From the cell containing the given text, extract its center point as (X, Y) coordinate. 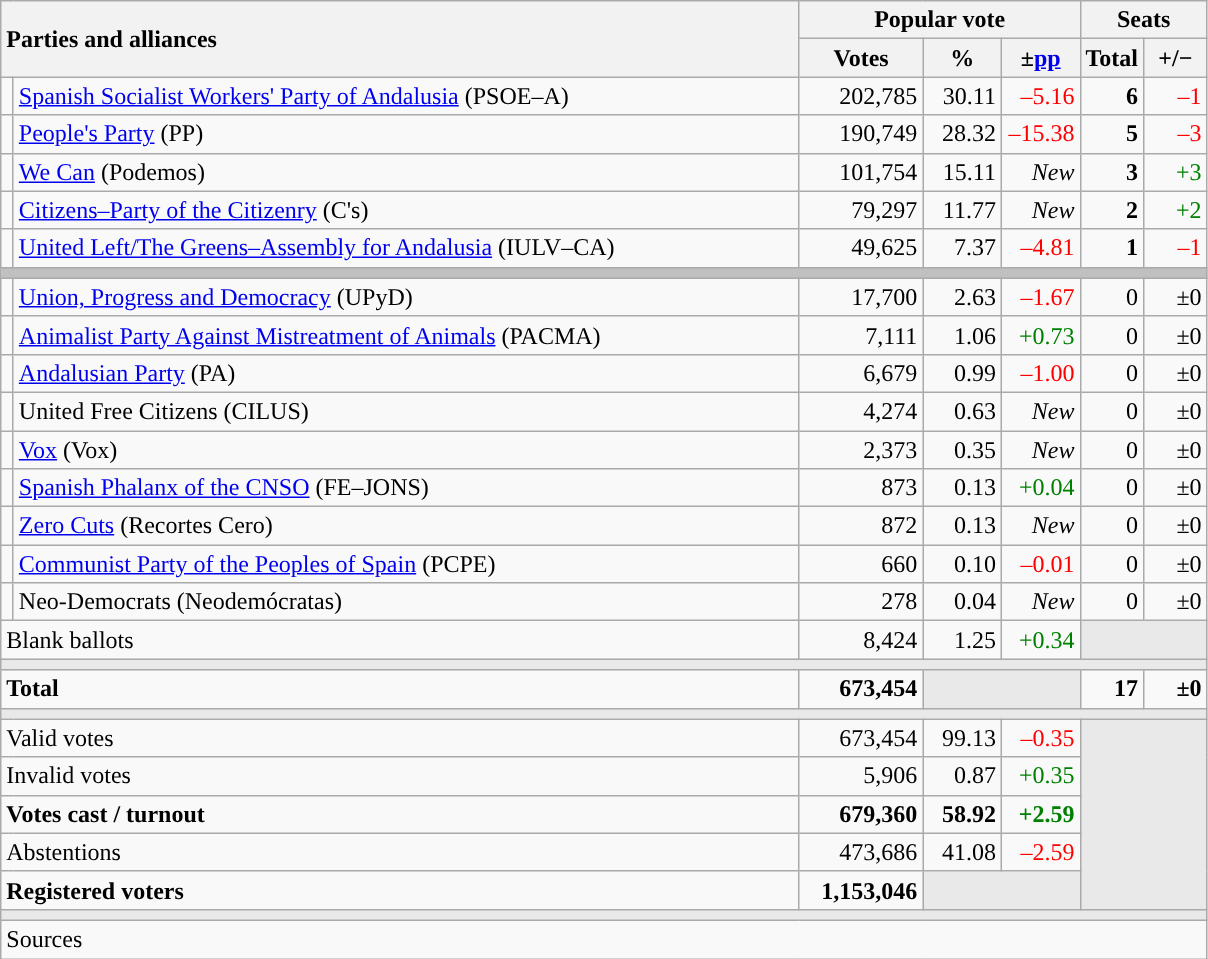
679,360 (861, 814)
United Free Citizens (CILUS) (406, 411)
Abstentions (400, 852)
8,424 (861, 640)
We Can (Podemos) (406, 172)
2.63 (962, 297)
6 (1112, 96)
660 (861, 564)
873 (861, 488)
0.99 (962, 373)
3 (1112, 172)
Invalid votes (400, 776)
Votes cast / turnout (400, 814)
2,373 (861, 449)
–0.35 (1040, 738)
Spanish Phalanx of the CNSO (FE–JONS) (406, 488)
278 (861, 602)
5 (1112, 134)
+0.34 (1040, 640)
17,700 (861, 297)
30.11 (962, 96)
4,274 (861, 411)
–0.01 (1040, 564)
Sources (604, 939)
0.35 (962, 449)
0.63 (962, 411)
Vox (Vox) (406, 449)
–5.16 (1040, 96)
Zero Cuts (Recortes Cero) (406, 526)
±pp (1040, 58)
–4.81 (1040, 248)
+/− (1176, 58)
190,749 (861, 134)
People's Party (PP) (406, 134)
Votes (861, 58)
99.13 (962, 738)
–1.00 (1040, 373)
United Left/The Greens–Assembly for Andalusia (IULV–CA) (406, 248)
+2 (1176, 210)
0.04 (962, 602)
Andalusian Party (PA) (406, 373)
+3 (1176, 172)
0.10 (962, 564)
1 (1112, 248)
% (962, 58)
Citizens–Party of the Citizenry (C's) (406, 210)
0.87 (962, 776)
+0.04 (1040, 488)
Parties and alliances (400, 39)
49,625 (861, 248)
+0.73 (1040, 335)
Animalist Party Against Mistreatment of Animals (PACMA) (406, 335)
1.06 (962, 335)
+0.35 (1040, 776)
15.11 (962, 172)
–2.59 (1040, 852)
58.92 (962, 814)
6,679 (861, 373)
7,111 (861, 335)
Spanish Socialist Workers' Party of Andalusia (PSOE–A) (406, 96)
2 (1112, 210)
17 (1112, 689)
7.37 (962, 248)
Neo-Democrats (Neodemócratas) (406, 602)
Blank ballots (400, 640)
5,906 (861, 776)
11.77 (962, 210)
473,686 (861, 852)
1.25 (962, 640)
–15.38 (1040, 134)
–3 (1176, 134)
+2.59 (1040, 814)
202,785 (861, 96)
Union, Progress and Democracy (UPyD) (406, 297)
Seats (1144, 20)
28.32 (962, 134)
101,754 (861, 172)
Communist Party of the Peoples of Spain (PCPE) (406, 564)
Valid votes (400, 738)
Popular vote (940, 20)
Registered voters (400, 890)
872 (861, 526)
–1.67 (1040, 297)
1,153,046 (861, 890)
41.08 (962, 852)
79,297 (861, 210)
